Capture the cell that displays the provided text and extract its (x, y) central coordinate. 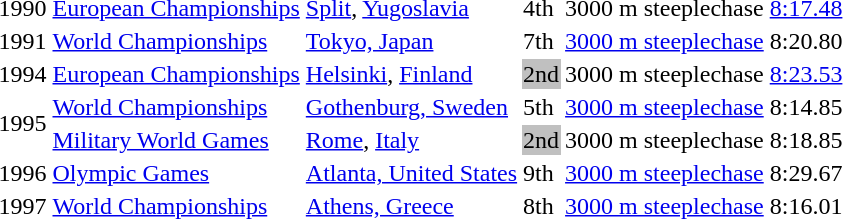
Military World Games (176, 140)
Tokyo, Japan (411, 41)
Olympic Games (176, 173)
Helsinki, Finland (411, 74)
Gothenburg, Sweden (411, 107)
5th (542, 107)
Rome, Italy (411, 140)
7th (542, 41)
Atlanta, United States (411, 173)
9th (542, 173)
European Championships (176, 74)
